Detect which cell encompasses the target text, then output its (X, Y) center coordinate. 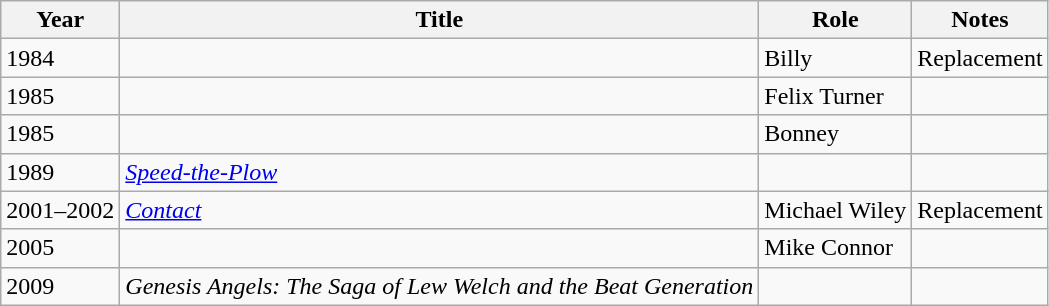
1989 (60, 172)
Year (60, 20)
Contact (440, 210)
Notes (980, 20)
Billy (836, 58)
Michael Wiley (836, 210)
Speed-the-Plow (440, 172)
Mike Connor (836, 248)
Role (836, 20)
1984 (60, 58)
2001–2002 (60, 210)
Bonney (836, 134)
Genesis Angels: The Saga of Lew Welch and the Beat Generation (440, 286)
Title (440, 20)
2005 (60, 248)
2009 (60, 286)
Felix Turner (836, 96)
